Output the [x, y] coordinate of the center of the cell containing the given text.  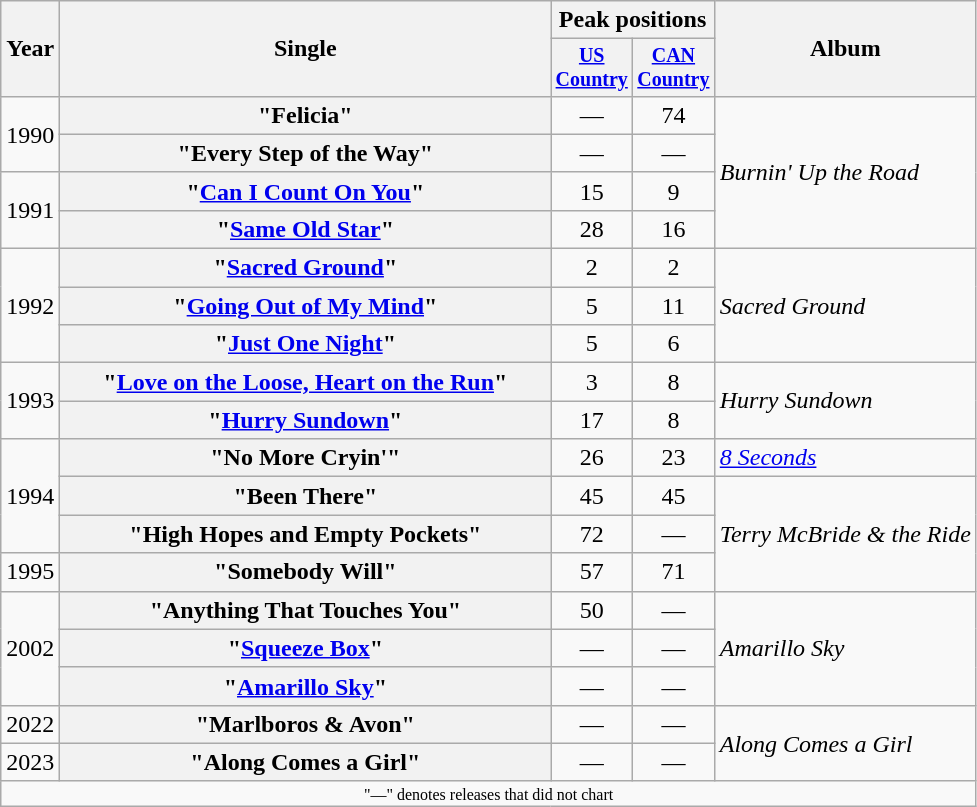
57 [592, 572]
9 [674, 191]
1993 [30, 401]
"No More Cryin'" [306, 458]
2002 [30, 648]
"—" denotes releases that did not chart [489, 793]
"Hurry Sundown" [306, 420]
Along Comes a Girl [845, 743]
"Every Step of the Way" [306, 153]
Sacred Ground [845, 306]
2022 [30, 724]
17 [592, 420]
"Sacred Ground" [306, 268]
26 [592, 458]
Burnin' Up the Road [845, 172]
Hurry Sundown [845, 401]
1994 [30, 496]
Amarillo Sky [845, 648]
72 [592, 534]
74 [674, 115]
"Squeeze Box" [306, 648]
Album [845, 49]
Single [306, 49]
"Marlboros & Avon" [306, 724]
50 [592, 610]
"Can I Count On You" [306, 191]
"Just One Night" [306, 344]
6 [674, 344]
1991 [30, 210]
"High Hopes and Empty Pockets" [306, 534]
15 [592, 191]
"Same Old Star" [306, 229]
"Love on the Loose, Heart on the Run" [306, 382]
"Somebody Will" [306, 572]
"Amarillo Sky" [306, 686]
23 [674, 458]
2023 [30, 762]
"Going Out of My Mind" [306, 306]
1992 [30, 306]
11 [674, 306]
16 [674, 229]
Peak positions [632, 20]
"Felicia" [306, 115]
8 Seconds [845, 458]
3 [592, 382]
US Country [592, 68]
"Anything That Touches You" [306, 610]
1995 [30, 572]
"Along Comes a Girl" [306, 762]
Year [30, 49]
1990 [30, 134]
28 [592, 229]
71 [674, 572]
"Been There" [306, 496]
CAN Country [674, 68]
Terry McBride & the Ride [845, 534]
